Scan for the cell matching the given text and deliver its [x, y] coordinate at center. 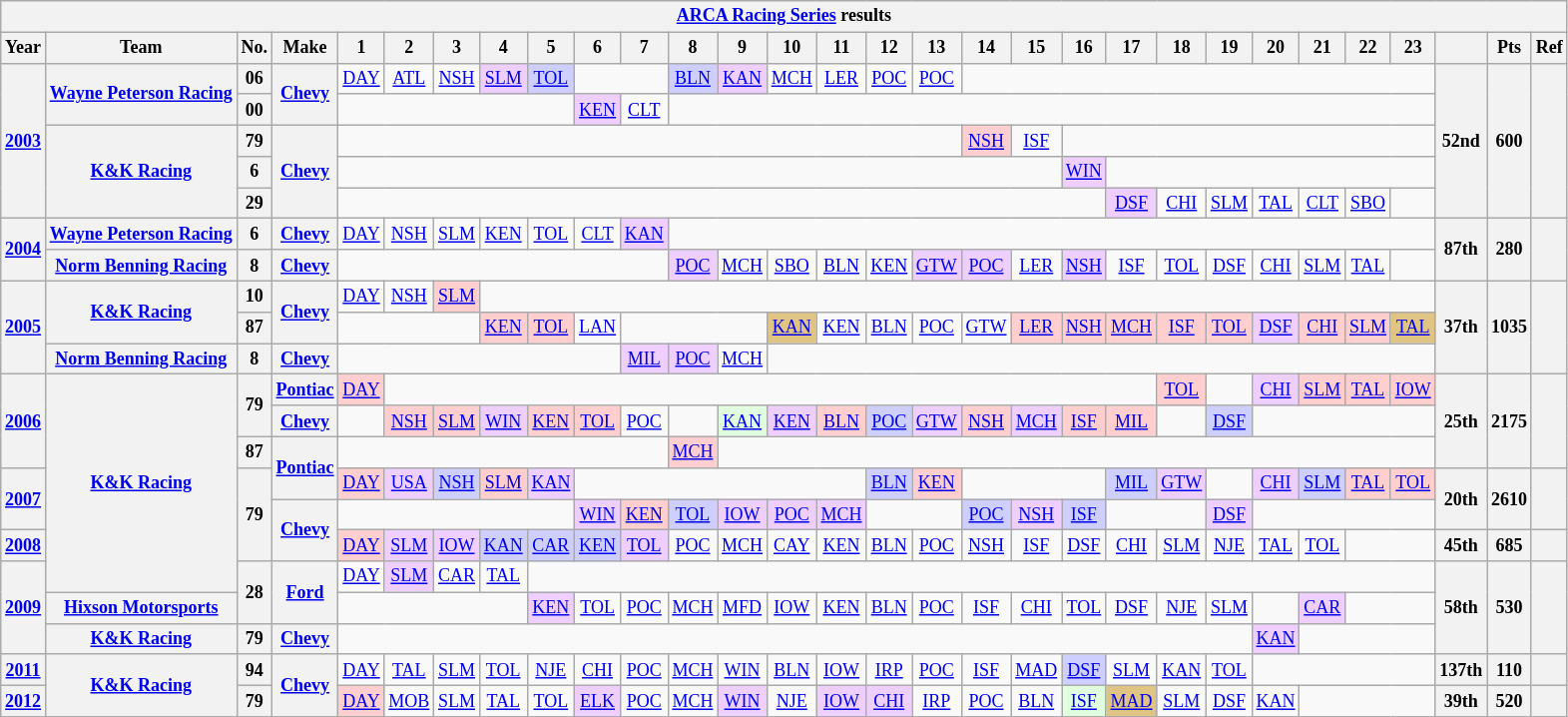
06 [254, 78]
2008 [24, 545]
20 [1276, 48]
45th [1461, 545]
25th [1461, 421]
Pts [1509, 48]
4 [503, 48]
22 [1368, 48]
87th [1461, 250]
2175 [1509, 421]
USA [409, 483]
CAY [791, 545]
9 [743, 48]
21 [1322, 48]
530 [1509, 608]
280 [1509, 250]
14 [986, 48]
5 [551, 48]
ELK [598, 701]
Make [305, 48]
137th [1461, 669]
MOB [409, 701]
39th [1461, 701]
Ford [305, 592]
29 [254, 204]
11 [841, 48]
600 [1509, 141]
2012 [24, 701]
No. [254, 48]
2007 [24, 498]
17 [1132, 48]
94 [254, 669]
2011 [24, 669]
Hixson Motorsports [141, 607]
520 [1509, 701]
LAN [598, 328]
Ref [1549, 48]
37th [1461, 328]
23 [1413, 48]
19 [1230, 48]
3 [457, 48]
13 [937, 48]
Team [141, 48]
685 [1509, 545]
00 [254, 110]
2 [409, 48]
MFD [743, 607]
12 [889, 48]
2009 [24, 608]
2003 [24, 141]
110 [1509, 669]
2005 [24, 328]
ARCA Racing Series results [784, 16]
16 [1084, 48]
28 [254, 592]
58th [1461, 608]
1035 [1509, 328]
20th [1461, 498]
1 [361, 48]
ATL [409, 78]
2006 [24, 421]
Year [24, 48]
7 [644, 48]
15 [1036, 48]
2610 [1509, 498]
18 [1182, 48]
2004 [24, 250]
52nd [1461, 141]
